Scan for the cell matching the given text and deliver its (X, Y) coordinate at center. 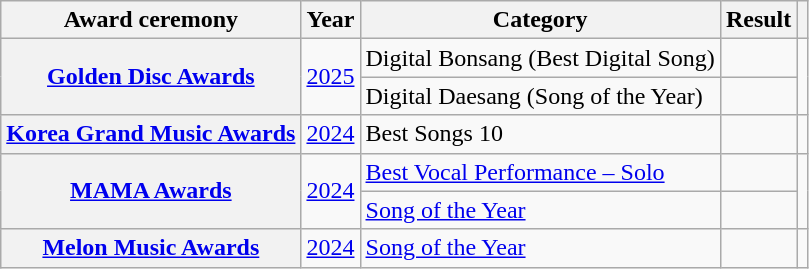
Award ceremony (151, 20)
Melon Music Awards (151, 248)
Golden Disc Awards (151, 77)
Result (758, 20)
Digital Daesang (Song of the Year) (540, 96)
Digital Bonsang (Best Digital Song) (540, 58)
2025 (330, 77)
Best Songs 10 (540, 134)
Year (330, 20)
MAMA Awards (151, 191)
Best Vocal Performance – Solo (540, 172)
Category (540, 20)
Korea Grand Music Awards (151, 134)
